Provide the [x, y] coordinate of the cell's center where the given text is located.  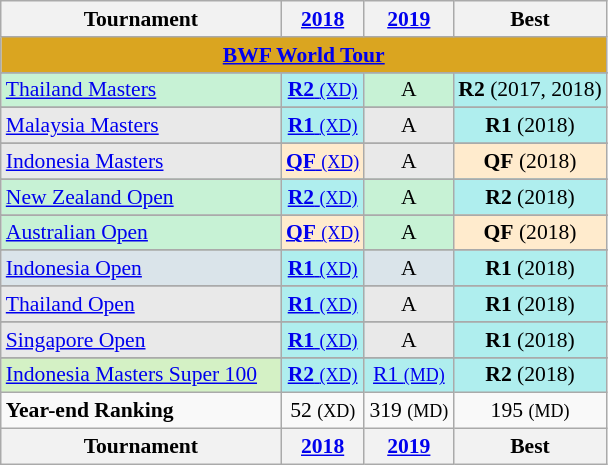
Indonesia Open [141, 269]
Thailand Open [141, 304]
BWF World Tour [304, 55]
New Zealand Open [141, 197]
Indonesia Masters [141, 162]
52 (XD) [323, 411]
195 (MD) [530, 411]
Year-end Ranking [141, 411]
319 (MD) [408, 411]
Indonesia Masters Super 100 [141, 375]
Malaysia Masters [141, 126]
Thailand Masters [141, 90]
Australian Open [141, 233]
R1 (MD) [408, 375]
R2 (2017, 2018) [530, 90]
Singapore Open [141, 340]
